Locate the cell with the specified text and output its [X, Y] center coordinate. 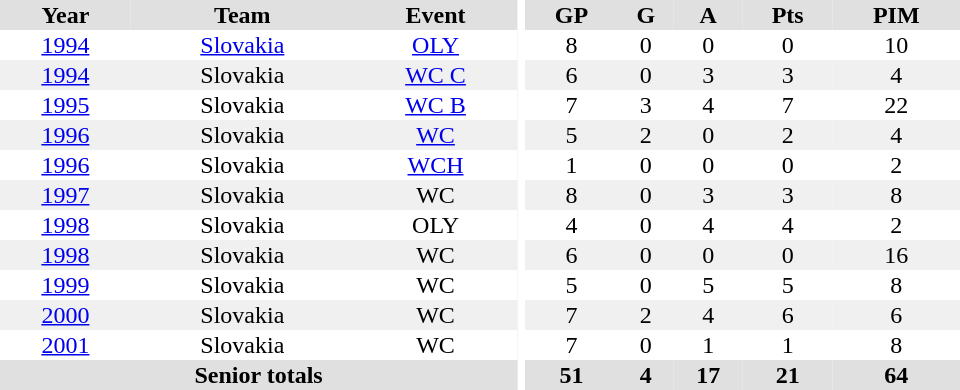
Year [66, 15]
10 [896, 45]
51 [572, 375]
64 [896, 375]
16 [896, 255]
G [646, 15]
WC B [436, 105]
1999 [66, 285]
1997 [66, 195]
Pts [788, 15]
2000 [66, 315]
GP [572, 15]
Senior totals [258, 375]
WCH [436, 165]
2001 [66, 345]
22 [896, 105]
1995 [66, 105]
Team [242, 15]
Event [436, 15]
A [708, 15]
PIM [896, 15]
21 [788, 375]
17 [708, 375]
WC C [436, 75]
